Output the [x, y] coordinate of the center of the cell containing the given text.  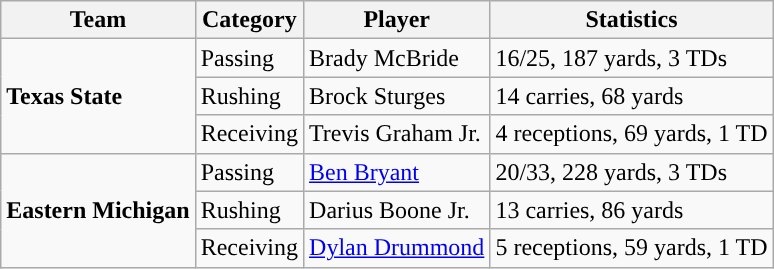
Team [98, 20]
Brady McBride [397, 58]
4 receptions, 69 yards, 1 TD [632, 134]
Dylan Drummond [397, 248]
Statistics [632, 20]
Player [397, 20]
20/33, 228 yards, 3 TDs [632, 172]
Brock Sturges [397, 96]
Category [249, 20]
16/25, 187 yards, 3 TDs [632, 58]
5 receptions, 59 yards, 1 TD [632, 248]
13 carries, 86 yards [632, 210]
Eastern Michigan [98, 210]
Trevis Graham Jr. [397, 134]
Ben Bryant [397, 172]
14 carries, 68 yards [632, 96]
Texas State [98, 96]
Darius Boone Jr. [397, 210]
